Search for the cell housing the specified text and yield its (x, y) center coordinate. 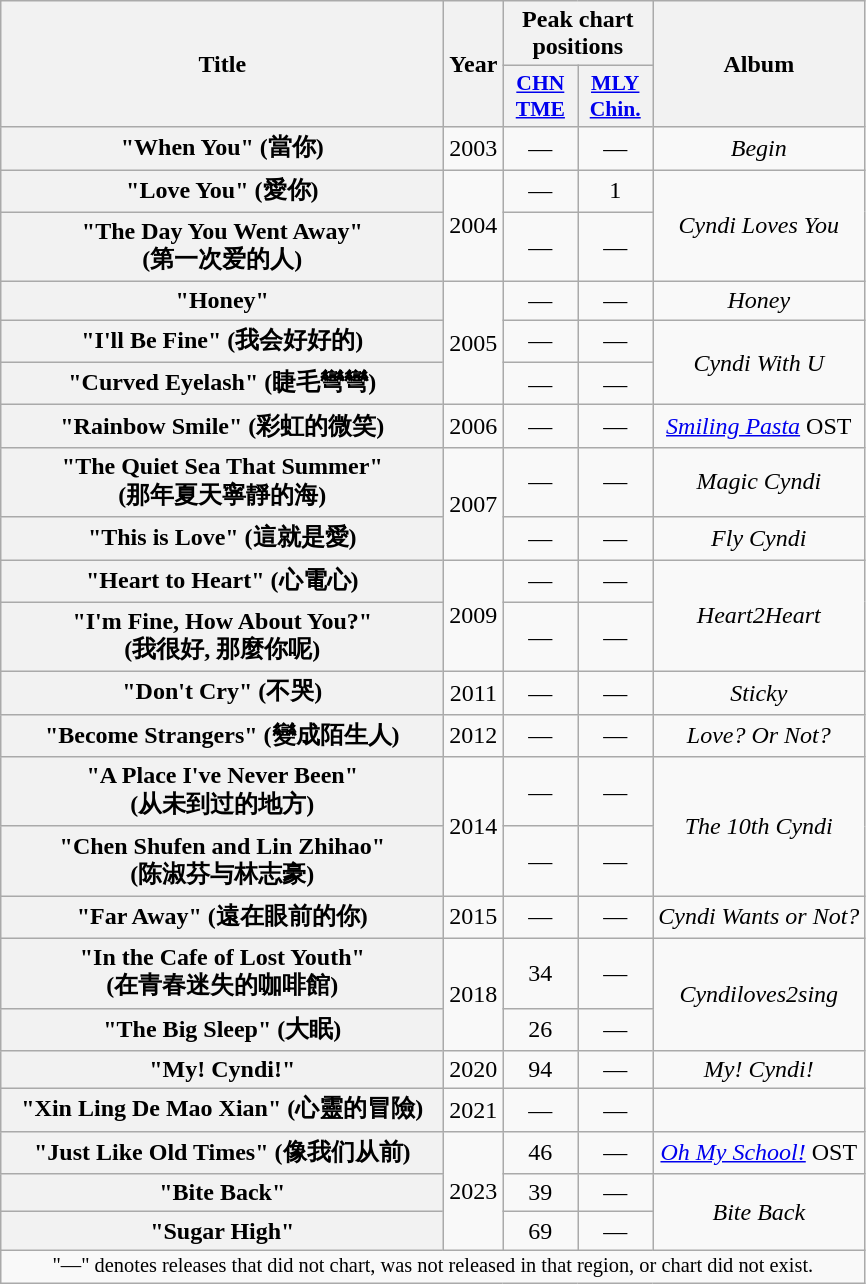
"—" denotes releases that did not chart, was not released in that region, or chart did not exist. (433, 1267)
34 (540, 973)
"Become Strangers" (變成陌生人) (222, 736)
1 (616, 192)
Love? Or Not? (759, 736)
2021 (474, 1110)
2007 (474, 503)
Honey (759, 301)
"Bite Back" (222, 1193)
2020 (474, 1070)
Oh My School! OST (759, 1152)
69 (540, 1231)
39 (540, 1193)
"When You" (當你) (222, 148)
Cyndi With U (759, 362)
"Rainbow Smile" (彩虹的微笑) (222, 426)
94 (540, 1070)
Heart2Heart (759, 616)
"Don't Cry" (不哭) (222, 694)
"Just Like Old Times" (像我们从前) (222, 1152)
Album (759, 64)
Cyndi Wants or Not? (759, 918)
2014 (474, 826)
2015 (474, 918)
MLY Chin. (616, 96)
"Curved Eyelash" (睫毛彎彎) (222, 384)
"In the Cafe of Lost Youth"(在青春迷失的咖啡館) (222, 973)
Title (222, 64)
"Xin Ling De Mao Xian" (心靈的冒險) (222, 1110)
2011 (474, 694)
Bite Back (759, 1212)
46 (540, 1152)
CHN TME (540, 96)
26 (540, 1030)
Begin (759, 148)
Fly Cyndi (759, 538)
"Heart to Heart" (心電心) (222, 582)
2003 (474, 148)
2012 (474, 736)
"Chen Shufen and Lin Zhihao"(陈淑芬与林志豪) (222, 861)
2006 (474, 426)
2004 (474, 226)
2023 (474, 1190)
2009 (474, 616)
2018 (474, 994)
Cyndi Loves You (759, 226)
Magic Cyndi (759, 482)
Cyndiloves2sing (759, 994)
"Honey" (222, 301)
Sticky (759, 694)
"My! Cyndi!" (222, 1070)
The 10th Cyndi (759, 826)
"I'll Be Fine" (我会好好的) (222, 342)
Peak chart positions (578, 34)
"Love You" (愛你) (222, 192)
"A Place I've Never Been"(从未到过的地方) (222, 792)
"Sugar High" (222, 1231)
"This is Love" (這就是愛) (222, 538)
Year (474, 64)
2005 (474, 344)
Smiling Pasta OST (759, 426)
"The Big Sleep" (大眠) (222, 1030)
"Far Away" (遠在眼前的你) (222, 918)
"I'm Fine, How About You?"(我很好, 那麼你呢) (222, 637)
"The Day You Went Away"(第一次爱的人) (222, 247)
My! Cyndi! (759, 1070)
"The Quiet Sea That Summer"(那年夏天寧靜的海) (222, 482)
